Detect which cell encompasses the target text, then output its [X, Y] center coordinate. 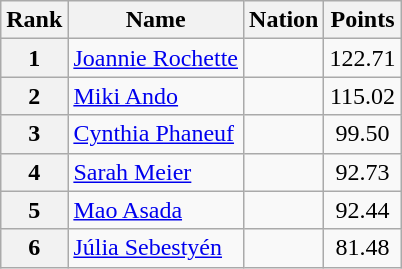
Name [156, 20]
Júlia Sebestyén [156, 248]
92.73 [362, 172]
Rank [34, 20]
99.50 [362, 134]
Cynthia Phaneuf [156, 134]
Nation [284, 20]
Sarah Meier [156, 172]
4 [34, 172]
92.44 [362, 210]
6 [34, 248]
Points [362, 20]
2 [34, 96]
115.02 [362, 96]
1 [34, 58]
Joannie Rochette [156, 58]
5 [34, 210]
81.48 [362, 248]
Miki Ando [156, 96]
3 [34, 134]
122.71 [362, 58]
Mao Asada [156, 210]
